Capture the cell that displays the provided text and extract its (X, Y) central coordinate. 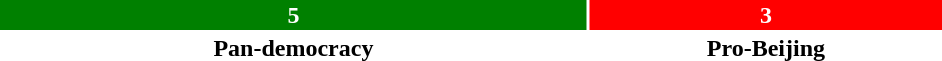
3 (766, 15)
5 (294, 15)
